Provide the (X, Y) coordinate of the cell's center where the given text is located.  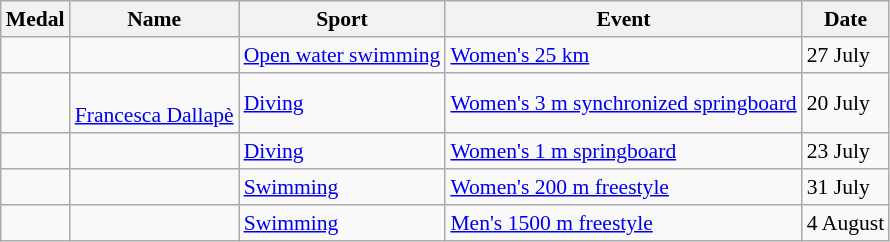
Sport (342, 19)
Women's 3 m synchronized springboard (623, 102)
Men's 1500 m freestyle (623, 223)
Women's 25 km (623, 55)
23 July (846, 152)
Francesca Dallapè (154, 102)
Women's 1 m springboard (623, 152)
Medal (36, 19)
20 July (846, 102)
Event (623, 19)
31 July (846, 187)
4 August (846, 223)
Open water swimming (342, 55)
27 July (846, 55)
Name (154, 19)
Women's 200 m freestyle (623, 187)
Date (846, 19)
